Capture the cell that displays the provided text and extract its (X, Y) central coordinate. 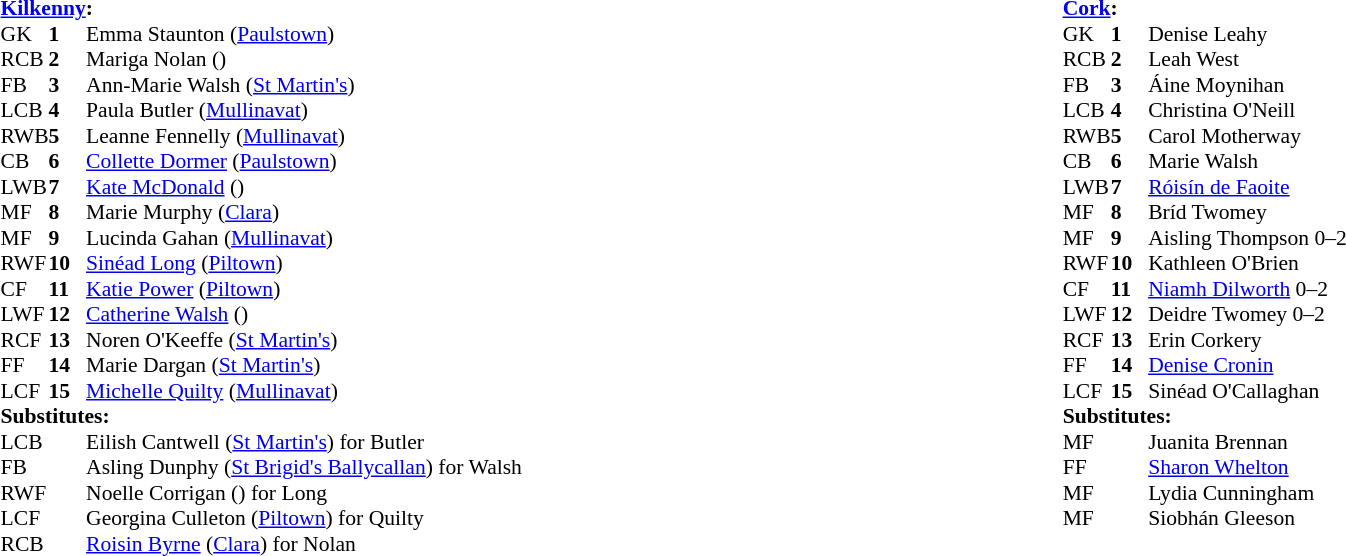
Michelle Quilty (Mullinavat) (304, 391)
Noelle Corrigan () for Long (304, 493)
Asling Dunphy (St Brigid's Ballycallan) for Walsh (304, 467)
Catherine Walsh () (304, 315)
Lucinda Gahan (Mullinavat) (304, 238)
Emma Staunton (Paulstown) (304, 34)
Sinéad Long (Piltown) (304, 263)
Eilish Cantwell (St Martin's) for Butler (304, 442)
Paula Butler (Mullinavat) (304, 111)
Leanne Fennelly (Mullinavat) (304, 136)
Kate McDonald () (304, 187)
Collette Dormer (Paulstown) (304, 161)
Georgina Culleton (Piltown) for Quilty (304, 519)
Mariga Nolan () (304, 59)
Ann-Marie Walsh (St Martin's) (304, 85)
Marie Dargan (St Martin's) (304, 365)
Substitutes: (262, 417)
Noren O'Keeffe (St Martin's) (304, 340)
Marie Murphy (Clara) (304, 213)
Katie Power (Piltown) (304, 289)
